For the text-containing cell, return its midpoint in [X, Y] coordinate format. 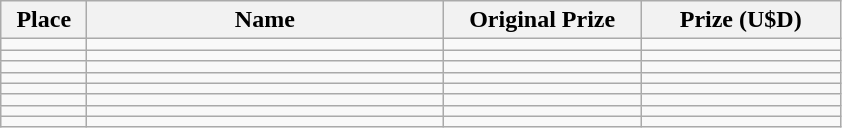
Place [44, 20]
Original Prize [542, 20]
Prize (U$D) [740, 20]
Name [265, 20]
